Capture the cell that displays the provided text and extract its [x, y] central coordinate. 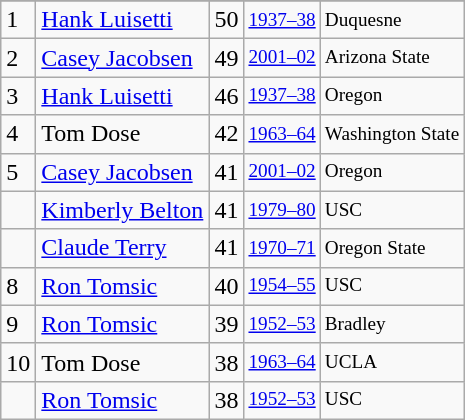
1979–80 [282, 210]
Arizona State [392, 58]
1954–55 [282, 286]
10 [18, 362]
46 [226, 96]
UCLA [392, 362]
1 [18, 20]
50 [226, 20]
5 [18, 172]
Duquesne [392, 20]
Claude Terry [122, 248]
9 [18, 324]
4 [18, 134]
2 [18, 58]
49 [226, 58]
42 [226, 134]
Washington State [392, 134]
Oregon State [392, 248]
40 [226, 286]
Kimberly Belton [122, 210]
1970–71 [282, 248]
3 [18, 96]
8 [18, 286]
39 [226, 324]
Bradley [392, 324]
